Return the (X, Y) coordinate for the center point of the cell that contains the specified text.  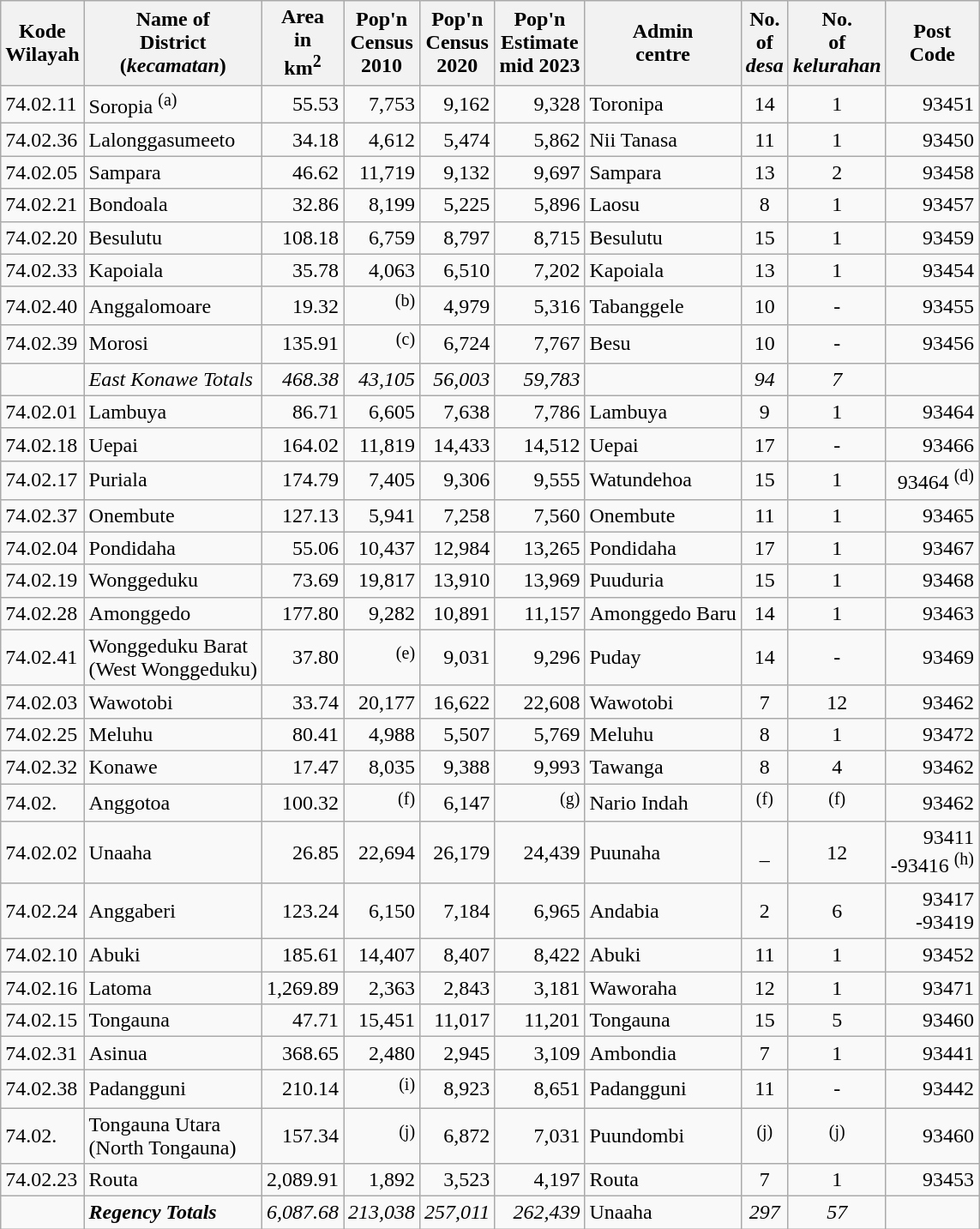
5,896 (540, 205)
74.02.17 (43, 480)
74.02.23 (43, 1180)
Lalonggasumeeto (173, 140)
PostCode (932, 43)
57 (837, 1213)
6,150 (382, 911)
11,017 (458, 1021)
13,265 (540, 548)
22,608 (540, 702)
Konawe (173, 767)
177.80 (302, 613)
Morosi (173, 345)
Puundombi (663, 1136)
6,965 (540, 911)
Anggaberi (173, 911)
8,422 (540, 955)
6 (837, 911)
56,003 (458, 379)
Nario Indah (663, 803)
74.02.36 (43, 140)
74.02.03 (43, 702)
Pop'nCensus2010 (382, 43)
4,988 (382, 734)
468.38 (302, 379)
108.18 (302, 238)
14,407 (382, 955)
55.53 (302, 105)
Puriala (173, 480)
74.02.11 (43, 105)
37.80 (302, 657)
7,767 (540, 345)
93450 (932, 140)
13,969 (540, 581)
Latoma (173, 988)
93453 (932, 1180)
9,282 (382, 613)
No. ofdesa (765, 43)
93456 (932, 345)
2,945 (458, 1053)
74.02.28 (43, 613)
7,184 (458, 911)
74.02.38 (43, 1089)
22,694 (382, 852)
74.02.37 (43, 515)
Tawanga (663, 767)
Watundehoa (663, 480)
74.02.24 (43, 911)
Puuduria (663, 581)
Andabia (663, 911)
93441 (932, 1053)
19,817 (382, 581)
6,872 (458, 1136)
93454 (932, 270)
Pop'nCensus2020 (458, 43)
93463 (932, 613)
35.78 (302, 270)
Admincentre (663, 43)
Kode Wilayah (43, 43)
135.91 (302, 345)
8,797 (458, 238)
Amonggedo Baru (663, 613)
9,296 (540, 657)
4,979 (458, 305)
93452 (932, 955)
(i) (382, 1089)
20,177 (382, 702)
174.79 (302, 480)
14,433 (458, 444)
11,201 (540, 1021)
8,407 (458, 955)
6,759 (382, 238)
262,439 (540, 1213)
1,269.89 (302, 988)
9,162 (458, 105)
Asinua (173, 1053)
Wonggeduku (173, 581)
Bondoala (173, 205)
210.14 (302, 1089)
9,031 (458, 657)
93411-93416 (h) (932, 852)
8,923 (458, 1089)
74.02.01 (43, 412)
Toronipa (663, 105)
5,862 (540, 140)
74.02.40 (43, 305)
9,132 (458, 172)
3,109 (540, 1053)
Wonggeduku Barat (West Wonggeduku) (173, 657)
5,316 (540, 305)
13,910 (458, 581)
185.61 (302, 955)
Laosu (663, 205)
26.85 (302, 852)
15,451 (382, 1021)
74.02.39 (43, 345)
Amonggedo (173, 613)
5,225 (458, 205)
74.02.16 (43, 988)
3,181 (540, 988)
Name ofDistrict(kecamatan) (173, 43)
4 (837, 767)
6,147 (458, 803)
93417-93419 (932, 911)
16,622 (458, 702)
4,063 (382, 270)
33.74 (302, 702)
Soropia (a) (173, 105)
213,038 (382, 1213)
7,753 (382, 105)
6,087.68 (302, 1213)
74.02.20 (43, 238)
Regency Totals (173, 1213)
14,512 (540, 444)
Pop'nEstimatemid 2023 (540, 43)
9,993 (540, 767)
4,197 (540, 1180)
157.34 (302, 1136)
368.65 (302, 1053)
93467 (932, 548)
6,510 (458, 270)
32.86 (302, 205)
Nii Tanasa (663, 140)
7,031 (540, 1136)
7,405 (382, 480)
7,638 (458, 412)
11,819 (382, 444)
93472 (932, 734)
7,786 (540, 412)
74.02.18 (43, 444)
257,011 (458, 1213)
24,439 (540, 852)
12,984 (458, 548)
Puunaha (663, 852)
93457 (932, 205)
74.02.04 (43, 548)
8,651 (540, 1089)
1,892 (382, 1180)
9,328 (540, 105)
(e) (382, 657)
100.32 (302, 803)
43,105 (382, 379)
7,202 (540, 270)
Anggotoa (173, 803)
93466 (932, 444)
(g) (540, 803)
74.02.05 (43, 172)
5,474 (458, 140)
9,555 (540, 480)
Puday (663, 657)
74.02.15 (43, 1021)
74.02.10 (43, 955)
5,769 (540, 734)
80.41 (302, 734)
Area in km2 (302, 43)
11,719 (382, 172)
55.06 (302, 548)
2,363 (382, 988)
Anggalomoare (173, 305)
74.02.21 (43, 205)
127.13 (302, 515)
No. ofkelurahan (837, 43)
93455 (932, 305)
2,089.91 (302, 1180)
93471 (932, 988)
8,199 (382, 205)
93468 (932, 581)
93459 (932, 238)
94 (765, 379)
9,306 (458, 480)
3,523 (458, 1180)
74.02.31 (43, 1053)
(c) (382, 345)
Besu (663, 345)
93469 (932, 657)
8,035 (382, 767)
10,891 (458, 613)
59,783 (540, 379)
86.71 (302, 412)
6,605 (382, 412)
47.71 (302, 1021)
2,480 (382, 1053)
(b) (382, 305)
9,697 (540, 172)
164.02 (302, 444)
7,258 (458, 515)
8,715 (540, 238)
74.02.19 (43, 581)
9 (765, 412)
297 (765, 1213)
5,941 (382, 515)
Ambondia (663, 1053)
26,179 (458, 852)
Tongauna Utara (North Tongauna) (173, 1136)
Waworaha (663, 988)
93458 (932, 172)
17.47 (302, 767)
East Konawe Totals (173, 379)
2,843 (458, 988)
73.69 (302, 581)
_ (765, 852)
6,724 (458, 345)
7,560 (540, 515)
74.02.25 (43, 734)
34.18 (302, 140)
Tabanggele (663, 305)
123.24 (302, 911)
10,437 (382, 548)
93464 (d) (932, 480)
74.02.02 (43, 852)
11,157 (540, 613)
74.02.41 (43, 657)
93442 (932, 1089)
93451 (932, 105)
19.32 (302, 305)
46.62 (302, 172)
5 (837, 1021)
9,388 (458, 767)
5,507 (458, 734)
93465 (932, 515)
74.02.32 (43, 767)
74.02.33 (43, 270)
4,612 (382, 140)
93464 (932, 412)
